Scan for the cell matching the given text and deliver its [X, Y] coordinate at center. 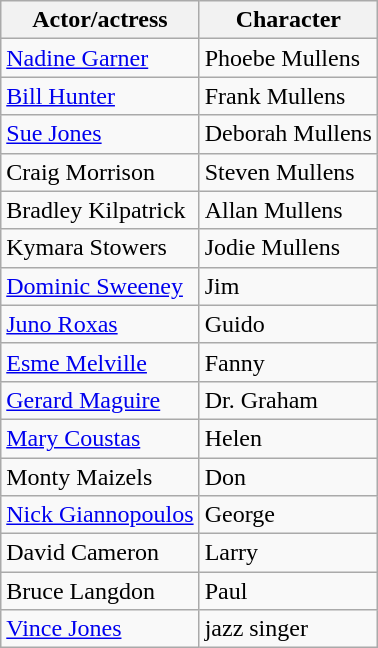
Allan Mullens [288, 210]
Paul [288, 591]
Don [288, 477]
Guido [288, 324]
David Cameron [100, 553]
Bradley Kilpatrick [100, 210]
Steven Mullens [288, 172]
Deborah Mullens [288, 134]
Bill Hunter [100, 96]
Sue Jones [100, 134]
Monty Maizels [100, 477]
Dr. Graham [288, 400]
Helen [288, 438]
Vince Jones [100, 629]
Juno Roxas [100, 324]
Kymara Stowers [100, 248]
Mary Coustas [100, 438]
Bruce Langdon [100, 591]
Fanny [288, 362]
Jim [288, 286]
Nadine Garner [100, 58]
Dominic Sweeney [100, 286]
Craig Morrison [100, 172]
Phoebe Mullens [288, 58]
Nick Giannopoulos [100, 515]
Actor/actress [100, 20]
Gerard Maguire [100, 400]
Character [288, 20]
Esme Melville [100, 362]
Frank Mullens [288, 96]
Jodie Mullens [288, 248]
George [288, 515]
Larry [288, 553]
jazz singer [288, 629]
